Search for the cell housing the specified text and yield its [x, y] center coordinate. 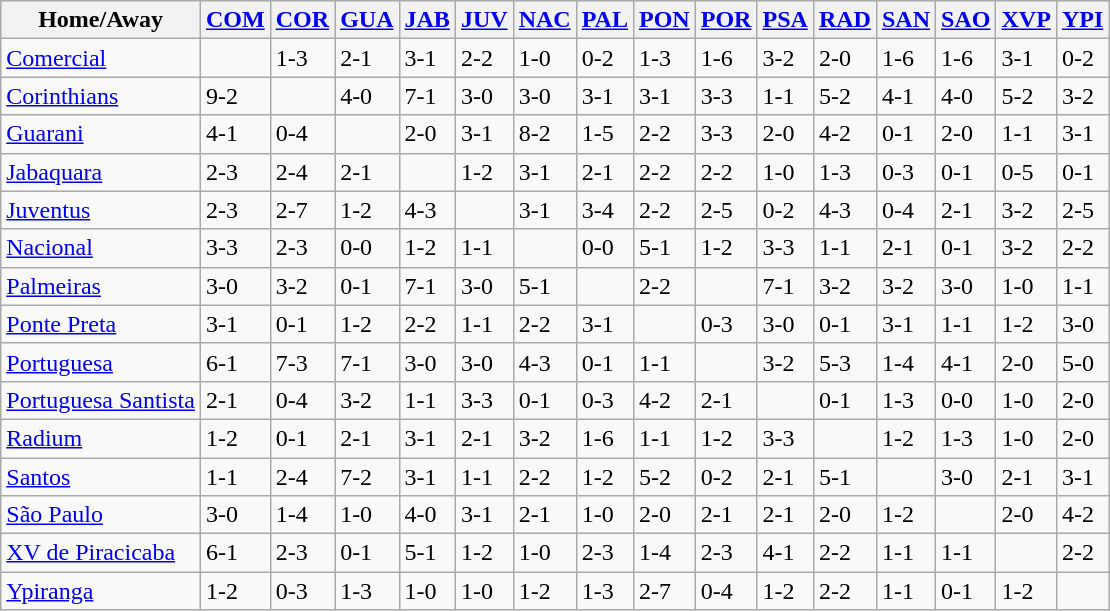
YPI [1082, 20]
NAC [544, 20]
1-5 [604, 134]
XV de Piracicaba [101, 553]
5-0 [1082, 362]
São Paulo [101, 515]
GUA [367, 20]
COR [302, 20]
XVP [1026, 20]
RAD [844, 20]
PAL [604, 20]
8-2 [544, 134]
7-2 [367, 477]
7-3 [302, 362]
0-5 [1026, 172]
Comercial [101, 58]
JAB [427, 20]
Radium [101, 438]
SAN [906, 20]
Portuguesa Santista [101, 400]
Ponte Preta [101, 324]
Santos [101, 477]
POR [726, 20]
PSA [785, 20]
SAO [966, 20]
JUV [484, 20]
Home/Away [101, 20]
Juventus [101, 210]
Palmeiras [101, 286]
Nacional [101, 248]
Ypiranga [101, 591]
3-4 [604, 210]
9-2 [235, 96]
5-3 [844, 362]
Jabaquara [101, 172]
PON [664, 20]
Corinthians [101, 96]
COM [235, 20]
Guarani [101, 134]
Portuguesa [101, 362]
